Find where the given text appears and provide that cell's center as [X, Y] coordinate. 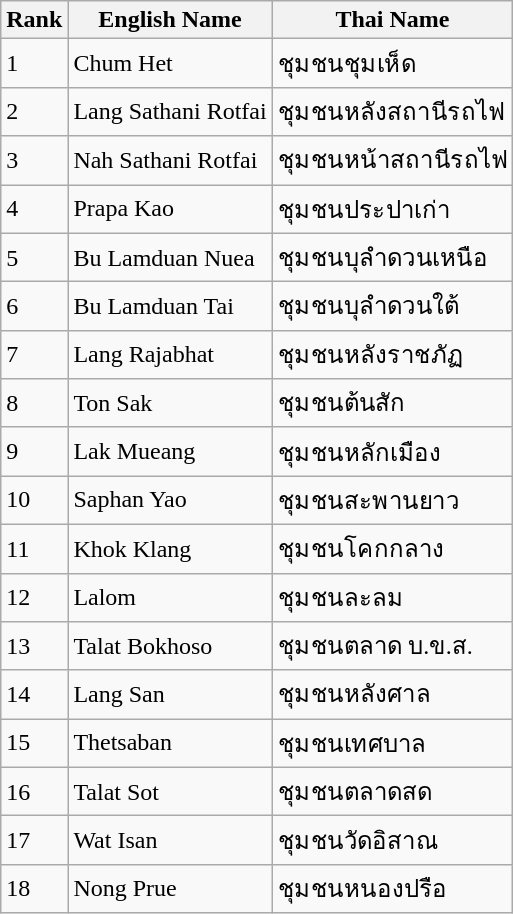
14 [34, 694]
ชุมชนหนองปรือ [392, 888]
ชุมชนชุมเห็ด [392, 64]
Nah Sathani Rotfai [170, 160]
Lalom [170, 598]
Nong Prue [170, 888]
1 [34, 64]
Khok Klang [170, 548]
4 [34, 208]
Talat Bokhoso [170, 646]
Bu Lamduan Tai [170, 306]
ชุมชนเทศบาล [392, 744]
6 [34, 306]
ชุมชนต้นสัก [392, 404]
Talat Sot [170, 792]
Lang Rajabhat [170, 354]
ชุมชนสะพานยาว [392, 500]
15 [34, 744]
Lang Sathani Rotfai [170, 112]
ชุมชนวัดอิสาณ [392, 840]
ชุมชนหลังราชภัฏ [392, 354]
8 [34, 404]
ชุมชนบุลำดวนใต้ [392, 306]
ชุมชนบุลำดวนเหนือ [392, 258]
16 [34, 792]
ชุมชนละลม [392, 598]
Ton Sak [170, 404]
ชุมชนตลาด บ.ข.ส. [392, 646]
English Name [170, 20]
ชุมชนโคกกลาง [392, 548]
Bu Lamduan Nuea [170, 258]
ชุมชนหลังศาล [392, 694]
11 [34, 548]
2 [34, 112]
ชุมชนประปาเก่า [392, 208]
7 [34, 354]
13 [34, 646]
10 [34, 500]
Prapa Kao [170, 208]
Thetsaban [170, 744]
Chum Het [170, 64]
17 [34, 840]
Lak Mueang [170, 452]
9 [34, 452]
Lang San [170, 694]
Rank [34, 20]
3 [34, 160]
5 [34, 258]
ชุมชนตลาดสด [392, 792]
ชุมชนหน้าสถานีรถไฟ [392, 160]
Saphan Yao [170, 500]
ชุมชนหลังสถานีรถไฟ [392, 112]
ชุมชนหลักเมือง [392, 452]
Wat Isan [170, 840]
18 [34, 888]
12 [34, 598]
Thai Name [392, 20]
